For the text-containing cell, return its midpoint in [x, y] coordinate format. 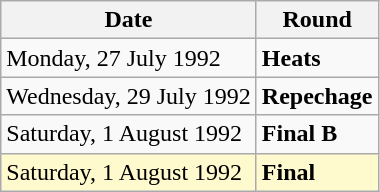
Heats [317, 58]
Round [317, 20]
Date [129, 20]
Repechage [317, 96]
Wednesday, 29 July 1992 [129, 96]
Monday, 27 July 1992 [129, 58]
Final B [317, 134]
Final [317, 172]
